Locate the cell with the specified text and output its [X, Y] center coordinate. 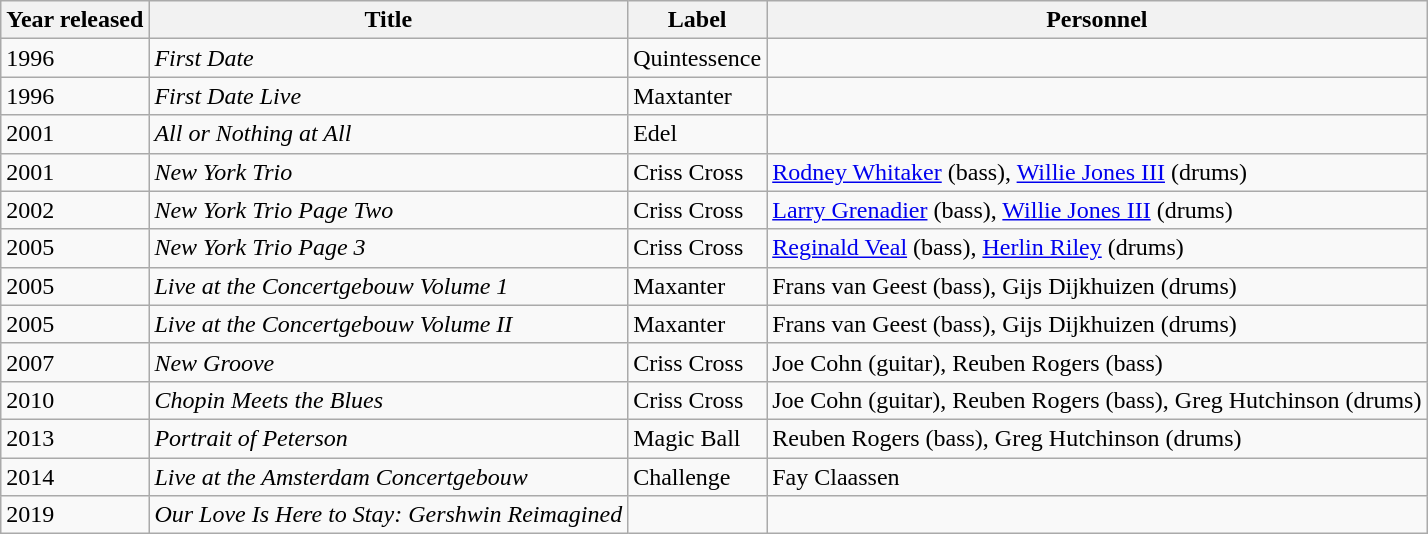
New York Trio Page 3 [388, 248]
Fay Claassen [1097, 477]
First Date [388, 58]
Label [698, 20]
Rodney Whitaker (bass), Willie Jones III (drums) [1097, 172]
Year released [75, 20]
All or Nothing at All [388, 134]
New York Trio Page Two [388, 210]
Title [388, 20]
2010 [75, 400]
2019 [75, 515]
Maxtanter [698, 96]
Chopin Meets the Blues [388, 400]
First Date Live [388, 96]
New Groove [388, 362]
Personnel [1097, 20]
Quintessence [698, 58]
Reginald Veal (bass), Herlin Riley (drums) [1097, 248]
Live at the Concertgebouw Volume 1 [388, 286]
Challenge [698, 477]
2007 [75, 362]
Magic Ball [698, 438]
New York Trio [388, 172]
Reuben Rogers (bass), Greg Hutchinson (drums) [1097, 438]
2002 [75, 210]
Joe Cohn (guitar), Reuben Rogers (bass) [1097, 362]
Larry Grenadier (bass), Willie Jones III (drums) [1097, 210]
Portrait of Peterson [388, 438]
Edel [698, 134]
Joe Cohn (guitar), Reuben Rogers (bass), Greg Hutchinson (drums) [1097, 400]
Live at the Amsterdam Concertgebouw [388, 477]
2014 [75, 477]
2013 [75, 438]
Live at the Concertgebouw Volume II [388, 324]
Our Love Is Here to Stay: Gershwin Reimagined [388, 515]
